Extract the (X, Y) coordinate from the center of the cell holding the provided text.  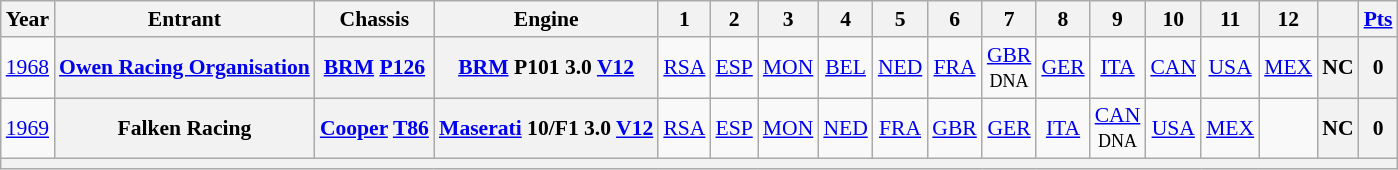
Entrant (184, 19)
Maserati 10/F1 3.0 V12 (546, 128)
1 (684, 19)
12 (1288, 19)
9 (1118, 19)
Owen Racing Organisation (184, 68)
7 (1010, 19)
1969 (28, 128)
Falken Racing (184, 128)
3 (788, 19)
4 (845, 19)
GBRDNA (1010, 68)
Cooper T86 (374, 128)
Chassis (374, 19)
Year (28, 19)
BEL (845, 68)
GBR (954, 128)
BRM P101 3.0 V12 (546, 68)
2 (734, 19)
BRM P126 (374, 68)
Engine (546, 19)
11 (1230, 19)
CANDNA (1118, 128)
6 (954, 19)
1968 (28, 68)
5 (900, 19)
CAN (1173, 68)
10 (1173, 19)
8 (1062, 19)
Pts (1378, 19)
